Search for the cell housing the specified text and yield its [X, Y] center coordinate. 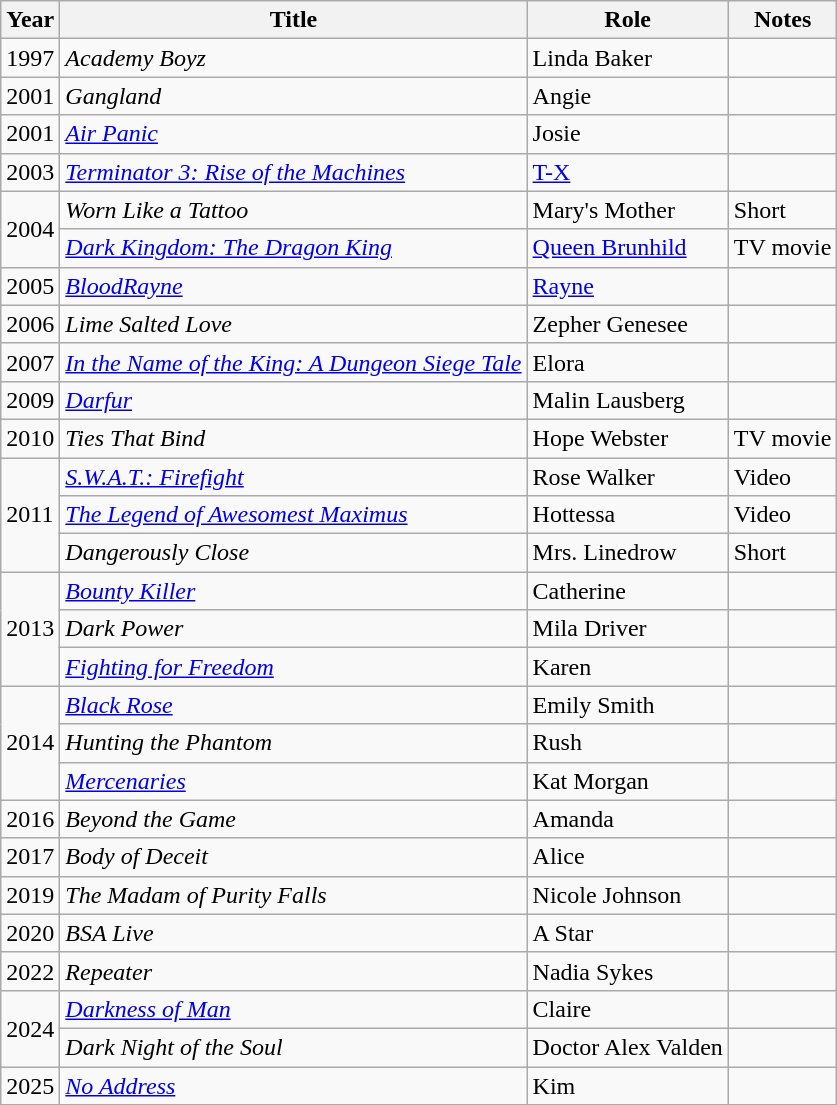
BSA Live [294, 933]
2006 [30, 324]
Terminator 3: Rise of the Machines [294, 172]
Queen Brunhild [628, 248]
2010 [30, 438]
Role [628, 20]
2022 [30, 971]
2024 [30, 1028]
2003 [30, 172]
Josie [628, 134]
Body of Deceit [294, 857]
2007 [30, 362]
Hunting the Phantom [294, 743]
Lime Salted Love [294, 324]
A Star [628, 933]
In the Name of the King: A Dungeon Siege Tale [294, 362]
Nadia Sykes [628, 971]
Doctor Alex Valden [628, 1047]
Linda Baker [628, 58]
2020 [30, 933]
Air Panic [294, 134]
Year [30, 20]
Amanda [628, 819]
Ties That Bind [294, 438]
Hope Webster [628, 438]
1997 [30, 58]
Dark Power [294, 629]
Gangland [294, 96]
Claire [628, 1009]
Alice [628, 857]
Mary's Mother [628, 210]
The Madam of Purity Falls [294, 895]
Worn Like a Tattoo [294, 210]
2025 [30, 1085]
Elora [628, 362]
Notes [782, 20]
2014 [30, 743]
Black Rose [294, 705]
Karen [628, 667]
Nicole Johnson [628, 895]
2009 [30, 400]
Angie [628, 96]
Bounty Killer [294, 591]
T-X [628, 172]
Malin Lausberg [628, 400]
Dark Kingdom: The Dragon King [294, 248]
2004 [30, 229]
Darfur [294, 400]
2019 [30, 895]
Rush [628, 743]
Mrs. Linedrow [628, 553]
Repeater [294, 971]
Kat Morgan [628, 781]
2011 [30, 515]
BloodRayne [294, 286]
Hottessa [628, 515]
The Legend of Awesomest Maximus [294, 515]
2005 [30, 286]
Academy Boyz [294, 58]
Dark Night of the Soul [294, 1047]
Zepher Genesee [628, 324]
Fighting for Freedom [294, 667]
Rose Walker [628, 477]
Darkness of Man [294, 1009]
2017 [30, 857]
Dangerously Close [294, 553]
Beyond the Game [294, 819]
Mila Driver [628, 629]
2016 [30, 819]
Mercenaries [294, 781]
Rayne [628, 286]
2013 [30, 629]
No Address [294, 1085]
S.W.A.T.: Firefight [294, 477]
Title [294, 20]
Kim [628, 1085]
Catherine [628, 591]
Emily Smith [628, 705]
